Locate the cell with the specified text and output its [X, Y] center coordinate. 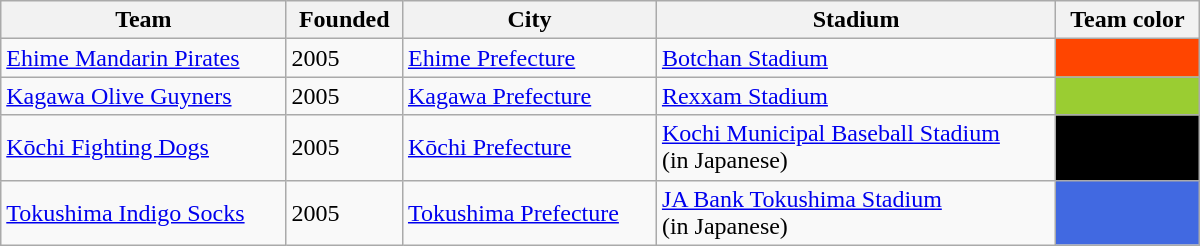
Ehime Prefecture [529, 58]
Kōchi Fighting Dogs [144, 148]
Kōchi Prefecture [529, 148]
Botchan Stadium [856, 58]
Founded [344, 20]
JA Bank Tokushima Stadium(in Japanese) [856, 212]
City [529, 20]
Kagawa Prefecture [529, 96]
Stadium [856, 20]
Tokushima Prefecture [529, 212]
Team [144, 20]
Ehime Mandarin Pirates [144, 58]
Team color [1128, 20]
Kochi Municipal Baseball Stadium(in Japanese) [856, 148]
Tokushima Indigo Socks [144, 212]
Rexxam Stadium [856, 96]
Kagawa Olive Guyners [144, 96]
